Return the [x, y] coordinate for the center point of the cell that contains the specified text.  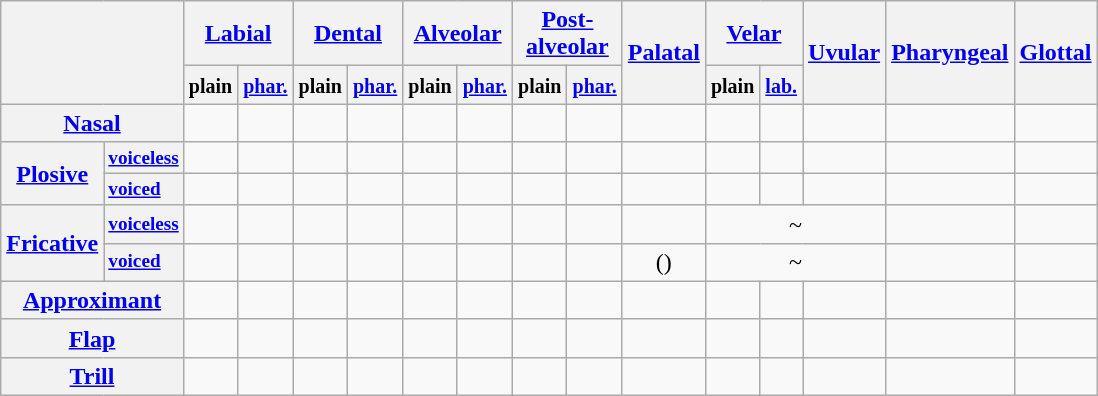
Approximant [92, 300]
Plosive [52, 174]
lab. [782, 85]
Flap [92, 338]
Trill [92, 376]
Nasal [92, 123]
() [664, 262]
Labial [238, 34]
Uvular [844, 52]
Dental [348, 34]
Palatal [664, 52]
Glottal [1056, 52]
Fricative [52, 243]
Post-alveolar [568, 34]
Alveolar [458, 34]
Velar [754, 34]
Pharyngeal [950, 52]
